Output the [x, y] coordinate of the center of the cell containing the given text.  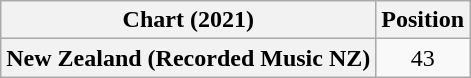
Position [423, 20]
Chart (2021) [188, 20]
New Zealand (Recorded Music NZ) [188, 58]
43 [423, 58]
